For the text-containing cell, return its midpoint in [x, y] coordinate format. 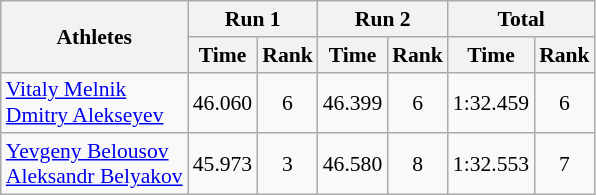
1:32.553 [491, 164]
7 [564, 164]
3 [288, 164]
46.399 [352, 102]
Yevgeny BelousovAleksandr Belyakov [94, 164]
Run 2 [383, 19]
8 [418, 164]
45.973 [222, 164]
Athletes [94, 36]
Run 1 [253, 19]
46.580 [352, 164]
Total [522, 19]
1:32.459 [491, 102]
Vitaly MelnikDmitry Alekseyev [94, 102]
46.060 [222, 102]
